Search for the cell housing the specified text and yield its [X, Y] center coordinate. 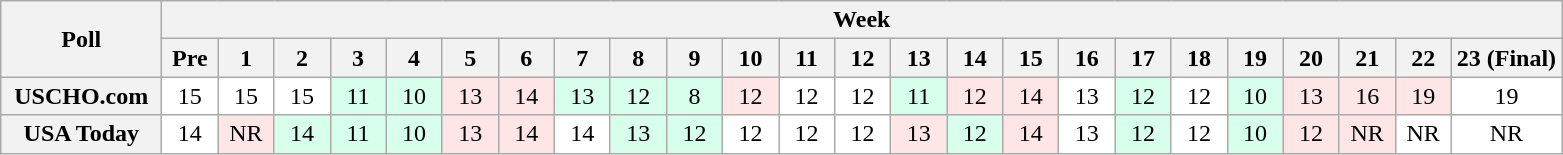
6 [526, 58]
23 (Final) [1506, 58]
18 [1199, 58]
2 [302, 58]
USCHO.com [82, 96]
22 [1423, 58]
Pre [190, 58]
17 [1143, 58]
1 [246, 58]
21 [1367, 58]
20 [1311, 58]
USA Today [82, 134]
7 [582, 58]
Week [862, 20]
4 [414, 58]
Poll [82, 39]
3 [358, 58]
9 [694, 58]
5 [470, 58]
